Search for the cell housing the specified text and yield its [x, y] center coordinate. 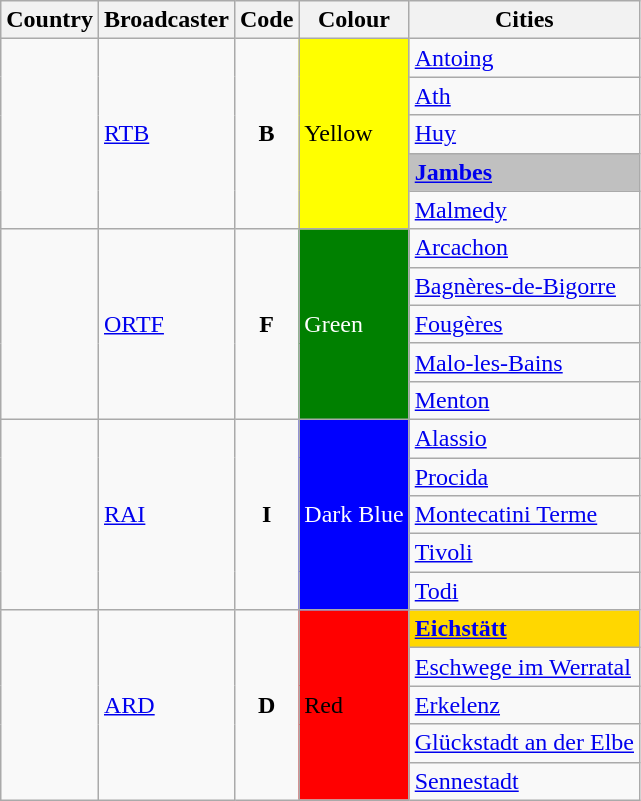
Fougères [524, 324]
I [266, 514]
Erkelenz [524, 705]
Bagnères-de-Bigorre [524, 286]
Eschwege im Werratal [524, 667]
Montecatini Terme [524, 515]
Broadcaster [166, 20]
Menton [524, 400]
D [266, 705]
RAI [166, 514]
Dark Blue [354, 514]
Red [354, 705]
Country [50, 20]
Green [354, 324]
Yellow [354, 134]
Eichstätt [524, 629]
Jambes [524, 172]
Antoing [524, 58]
Malmedy [524, 210]
RTB [166, 134]
Huy [524, 134]
B [266, 134]
F [266, 324]
Malo-les-Bains [524, 362]
Alassio [524, 438]
Glückstadt an der Elbe [524, 743]
Todi [524, 591]
ARD [166, 705]
Tivoli [524, 553]
ORTF [166, 324]
Ath [524, 96]
Sennestadt [524, 781]
Procida [524, 477]
Colour [354, 20]
Code [266, 20]
Arcachon [524, 248]
Cities [524, 20]
